Extract the [x, y] coordinate from the center of the cell holding the provided text.  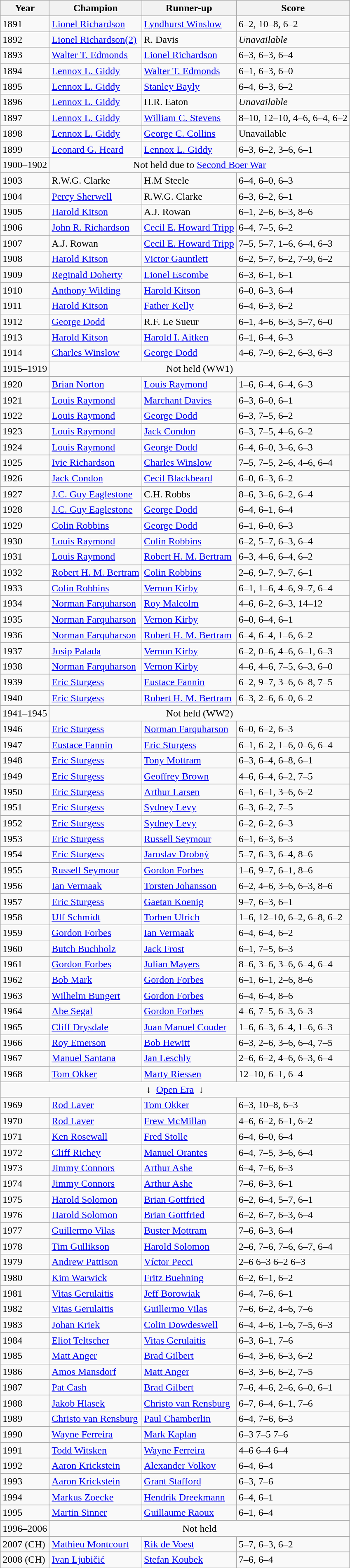
Josip Palada [96, 651]
5–7, 6–3, 6–4, 8–6 [293, 854]
1955 [25, 870]
6–2, 5–7, 6–2, 7–9, 6–2 [293, 259]
1946 [25, 729]
H.R. Eaton [189, 102]
1995 [25, 1513]
Victor Gauntlett [189, 259]
Manuel Orantes [189, 1152]
6–3, 6–0, 6–1 [293, 400]
6–3, 2–6, 6–0, 6–2 [293, 698]
1989 [25, 1419]
6–7, 6–4, 6–1, 7–6 [293, 1403]
1983 [25, 1325]
1909 [25, 275]
1893 [25, 55]
1896 [25, 102]
Guillaume Raoux [189, 1513]
1897 [25, 118]
Frew McMillan [189, 1121]
6–3, 7–6 [293, 1482]
6–2, 4–6, 3–6, 6–3, 8–6 [293, 886]
6–1, 6–1, 3–6, 6–2 [293, 792]
1922 [25, 415]
1–6, 12–10, 6–2, 6–8, 6–2 [293, 917]
1937 [25, 651]
2–6, 7–6, 7–6, 6–7, 6–4 [293, 1246]
1936 [25, 635]
Torsten Johansson [189, 886]
1992 [25, 1466]
Bob Mark [96, 980]
6–1, 2–6, 6–3, 8–6 [293, 212]
7–5, 7–5, 2–6, 4–6, 6–4 [293, 463]
1908 [25, 259]
7–6, 6–3, 6–1 [293, 1183]
6–4, 7–6, 6–1 [293, 1293]
8–10, 12–10, 4–6, 6–4, 6–2 [293, 118]
6–3, 6–1, 6–1 [293, 275]
2–6, 6–2, 4–6, 6–3, 6–4 [293, 1058]
1930 [25, 541]
1925 [25, 463]
1905 [25, 212]
6–0, 6–2, 6–3 [293, 729]
1926 [25, 478]
Cecil Blackbeard [189, 478]
Pat Cash [96, 1387]
1968 [25, 1074]
Ken Rosewall [96, 1136]
1979 [25, 1262]
6–4, 3–6, 6–3, 6–2 [293, 1356]
Tony Mottram [189, 761]
1952 [25, 823]
6–3, 7–5, 6–2 [293, 415]
Alexander Volkov [189, 1466]
1974 [25, 1183]
1961 [25, 964]
1947 [25, 745]
6–4, 6–1, 6–4 [293, 510]
1928 [25, 510]
1939 [25, 682]
7–6, 6–3, 6–4 [293, 1231]
7–6, 6–2, 4–6, 7–6 [293, 1309]
Year [25, 8]
1935 [25, 619]
1895 [25, 86]
6–1, 6–3, 6–3 [293, 839]
4–6, 7–5, 6–3, 6–3 [293, 1011]
1899 [25, 149]
1929 [25, 525]
Martin Sinner [96, 1513]
Paul Chamberlin [189, 1419]
4–6, 4–6, 7–5, 6–3, 6–0 [293, 666]
Score [293, 8]
1904 [25, 196]
6–1, 6–0, 6–3 [293, 525]
1996–2006 [25, 1528]
1966 [25, 1043]
1941–1945 [25, 714]
1924 [25, 447]
1963 [25, 996]
6–4, 6–4, 8–6 [293, 996]
1921 [25, 400]
Arthur Larsen [189, 792]
8–6, 3–6, 3–6, 6–4, 6–4 [293, 964]
1938 [25, 666]
6–0, 6–3, 6–4 [293, 290]
Jan Leschly [189, 1058]
Manuel Santana [96, 1058]
6–3, 6–2, 3–6, 6–1 [293, 149]
Amos Mansdorf [96, 1372]
1976 [25, 1215]
6–3 7–5 7–6 [293, 1434]
Tim Gullikson [96, 1246]
6–0, 6–4, 6–1 [293, 619]
1980 [25, 1278]
2–6, 9–7, 9–7, 6–1 [293, 572]
Marty Riessen [189, 1074]
Geoffrey Brown [189, 776]
Not held due to Second Boer War [200, 165]
6–3, 6–1, 7–6 [293, 1340]
6–1, 6–4 [293, 1513]
1971 [25, 1136]
9–7, 6–3, 6–1 [293, 901]
1911 [25, 306]
6–3, 10–8, 6–3 [293, 1105]
Bob Hewitt [189, 1043]
1910 [25, 290]
1977 [25, 1231]
Rik de Voest [189, 1544]
R.F. Le Sueur [189, 322]
12–10, 6–1, 6–4 [293, 1074]
1956 [25, 886]
1969 [25, 1105]
Cliff Drysdale [96, 1027]
1972 [25, 1152]
George C. Collins [189, 133]
6–1, 6–4, 6–3 [293, 337]
1–6, 9–7, 6–1, 8–6 [293, 870]
6–1, 6–3, 6–0 [293, 71]
Kim Warwick [96, 1278]
Lionel Richardson(2) [96, 40]
Fred Stolle [189, 1136]
1958 [25, 917]
1–6, 6–4, 6–4, 6–3 [293, 384]
6–3, 7–5, 4–6, 6–2 [293, 431]
6–4, 6–4, 1–6, 6–2 [293, 635]
Roy Emerson [96, 1043]
6–1, 6–1, 2–6, 8–6 [293, 980]
Eliot Teltscher [96, 1340]
Mathieu Montcourt [96, 1544]
1967 [25, 1058]
4–6, 7–9, 6–2, 6–3, 6–3 [293, 353]
6–3, 6–3, 6–4 [293, 55]
Fritz Buehning [189, 1278]
C.H. Robbs [189, 494]
1894 [25, 71]
1–6, 6–3, 6–4, 1–6, 6–3 [293, 1027]
Wilhelm Bungert [96, 996]
1990 [25, 1434]
Buster Mottram [189, 1231]
Jaroslav Drobný [189, 854]
1988 [25, 1403]
1981 [25, 1293]
William C. Stevens [189, 118]
Runner-up [189, 8]
Not held (WW1) [200, 369]
Mark Kaplan [189, 1434]
1900–1902 [25, 165]
7–6, 6–4 [293, 1560]
1987 [25, 1387]
R. Davis [189, 40]
Anthony Wilding [96, 290]
Stefan Koubek [189, 1560]
6–3, 6–4, 6–8, 6–1 [293, 761]
6–4, 6–4 [293, 1466]
6–1, 7–5, 6–3 [293, 948]
1986 [25, 1372]
1913 [25, 337]
1892 [25, 40]
6–1, 4–6, 6–3, 5–7, 6–0 [293, 322]
6–3, 6–2, 6–1 [293, 196]
Jakob Hlasek [96, 1403]
Johan Kriek [96, 1325]
6–4, 6–4, 6–2 [293, 933]
Brian Norton [96, 384]
6–2, 6–7, 6–3, 6–4 [293, 1215]
Todd Witsken [96, 1450]
4–6, 6–2, 6–3, 14–12 [293, 604]
Roy Malcolm [189, 604]
1912 [25, 322]
2007 (CH) [25, 1544]
2008 (CH) [25, 1560]
Lyndhurst Winslow [189, 24]
1951 [25, 807]
Ulf Schmidt [96, 917]
1932 [25, 572]
1953 [25, 839]
6–1, 1–6, 4–6, 9–7, 6–4 [293, 588]
1962 [25, 980]
Hendrik Dreekmann [189, 1497]
1982 [25, 1309]
1898 [25, 133]
Víctor Pecci [189, 1262]
Cliff Richey [96, 1152]
8–6, 3–6, 6–2, 6–4 [293, 494]
1949 [25, 776]
1891 [25, 24]
Colin Dowdeswell [189, 1325]
1993 [25, 1482]
6–2, 9–7, 3–6, 6–8, 7–5 [293, 682]
1914 [25, 353]
Father Kelly [189, 306]
Julian Mayers [189, 964]
7–6, 4–6, 2–6, 6–0, 6–1 [293, 1387]
1934 [25, 604]
Abe Segal [96, 1011]
6–2, 10–8, 6–2 [293, 24]
1923 [25, 431]
Reginald Doherty [96, 275]
1933 [25, 588]
Andrew Pattison [96, 1262]
Ivan Ljubičić [96, 1560]
1927 [25, 494]
1984 [25, 1340]
6–4, 6–0, 3–6, 6–3 [293, 447]
1973 [25, 1168]
Percy Sherwell [96, 196]
2–6 6–3 6–2 6–3 [293, 1262]
6–2, 6–1, 6–2 [293, 1278]
H.M Steele [189, 180]
7–5, 5–7, 1–6, 6–4, 6–3 [293, 243]
Marchant Davies [189, 400]
1960 [25, 948]
1970 [25, 1121]
1906 [25, 228]
Torben Ulrich [189, 917]
6–4, 7–5, 6–2 [293, 228]
Butch Buchholz [96, 948]
1985 [25, 1356]
1964 [25, 1011]
1994 [25, 1497]
1959 [25, 933]
Jack Frost [189, 948]
1931 [25, 557]
Grant Stafford [189, 1482]
6–3, 6–2, 7–5 [293, 807]
Harold I. Aitken [189, 337]
6–3, 2–6, 3–6, 6–4, 7–5 [293, 1043]
6–2, 5–7, 6–3, 6–4 [293, 541]
1940 [25, 698]
Not held [200, 1528]
6–3, 4–6, 6–4, 6–2 [293, 557]
5–7, 6–3, 6–2 [293, 1544]
6–4, 4–6, 1–6, 7–5, 6–3 [293, 1325]
6–1, 6–2, 1–6, 0–6, 6–4 [293, 745]
4–6 6–4 6–4 [293, 1450]
6–0, 6–3, 6–2 [293, 478]
Jeff Borowiak [189, 1293]
1978 [25, 1246]
6–4, 7–5, 3–6, 6–4 [293, 1152]
1954 [25, 854]
6–2, 0–6, 4–6, 6–1, 6–3 [293, 651]
1920 [25, 384]
6–4, 6–0, 6–4 [293, 1136]
Leonard G. Heard [96, 149]
Markus Zoecke [96, 1497]
4–6, 6–4, 6–2, 7–5 [293, 776]
6–2, 6–4, 5–7, 6–1 [293, 1199]
1950 [25, 792]
Not held (WW2) [200, 714]
1915–1919 [25, 369]
↓ Open Era ↓ [175, 1090]
1948 [25, 761]
Gaetan Koenig [189, 901]
Stanley Bayly [189, 86]
1907 [25, 243]
Juan Manuel Couder [189, 1027]
1991 [25, 1450]
4–6, 6–2, 6–1, 6–2 [293, 1121]
1903 [25, 180]
6–2, 6–2, 6–3 [293, 823]
1975 [25, 1199]
6–4, 6–1 [293, 1497]
1965 [25, 1027]
6–4, 6–0, 6–3 [293, 180]
John R. Richardson [96, 228]
Champion [96, 8]
6–3, 3–6, 6–2, 7–5 [293, 1372]
1957 [25, 901]
Lionel Escombe [189, 275]
Ivie Richardson [96, 463]
